Capture the cell that displays the provided text and extract its [X, Y] central coordinate. 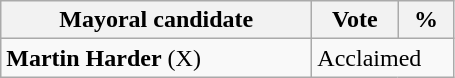
Vote [355, 20]
% [426, 20]
Acclaimed [383, 58]
Mayoral candidate [156, 20]
Martin Harder (X) [156, 58]
